Find where the given text appears and provide that cell's center as (X, Y) coordinate. 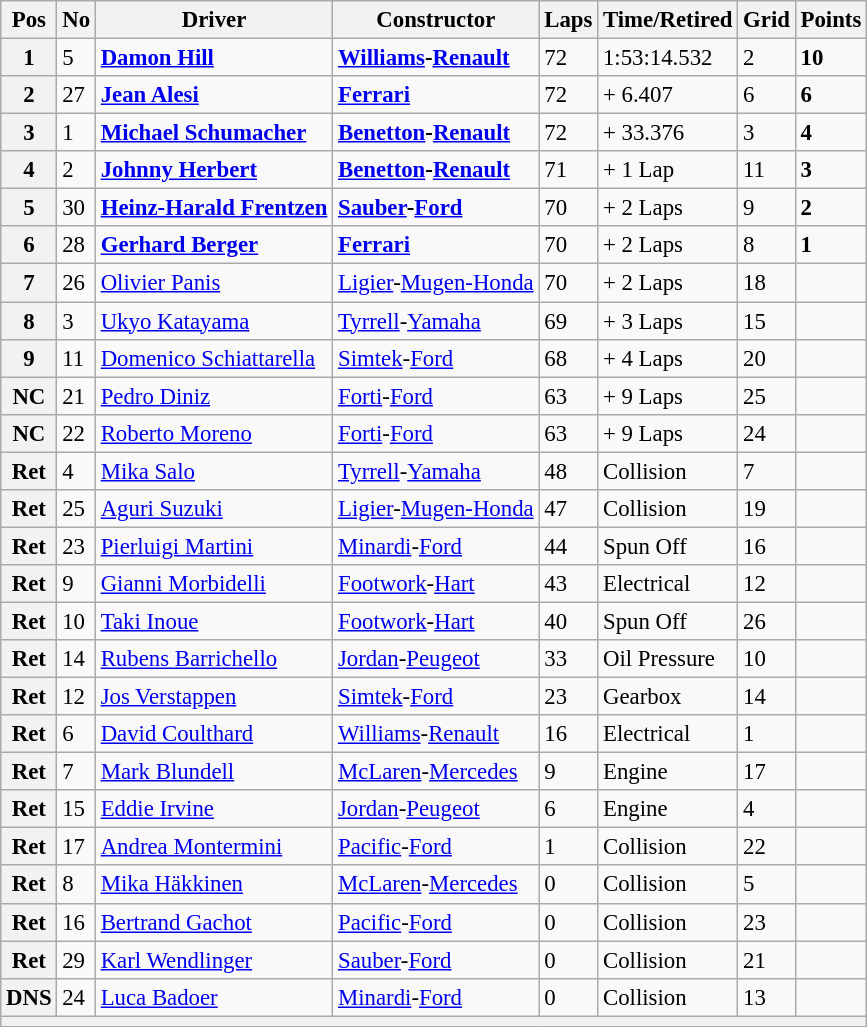
Pierluigi Martini (214, 546)
29 (76, 960)
Mark Blundell (214, 772)
20 (766, 358)
Damon Hill (214, 58)
Taki Inoue (214, 621)
Michael Schumacher (214, 133)
71 (568, 170)
Domenico Schiattarella (214, 358)
Roberto Moreno (214, 433)
Olivier Panis (214, 283)
Luca Badoer (214, 997)
48 (568, 471)
+ 3 Laps (668, 321)
40 (568, 621)
30 (76, 208)
No (76, 20)
Johnny Herbert (214, 170)
13 (766, 997)
43 (568, 584)
44 (568, 546)
Gianni Morbidelli (214, 584)
David Coulthard (214, 734)
Aguri Suzuki (214, 509)
Andrea Montermini (214, 847)
33 (568, 659)
Grid (766, 20)
Points (830, 20)
Oil Pressure (668, 659)
Pos (29, 20)
Laps (568, 20)
Bertrand Gachot (214, 922)
Constructor (436, 20)
Karl Wendlinger (214, 960)
Driver (214, 20)
68 (568, 358)
Mika Salo (214, 471)
18 (766, 283)
+ 1 Lap (668, 170)
Mika Häkkinen (214, 885)
+ 6.407 (668, 95)
Pedro Diniz (214, 396)
DNS (29, 997)
19 (766, 509)
+ 33.376 (668, 133)
Ukyo Katayama (214, 321)
1:53:14.532 (668, 58)
Gearbox (668, 697)
Heinz-Harald Frentzen (214, 208)
Gerhard Berger (214, 245)
Time/Retired (668, 20)
Rubens Barrichello (214, 659)
69 (568, 321)
47 (568, 509)
+ 4 Laps (668, 358)
Jean Alesi (214, 95)
Jos Verstappen (214, 697)
28 (76, 245)
27 (76, 95)
Eddie Irvine (214, 809)
